Detect which cell encompasses the target text, then output its (x, y) center coordinate. 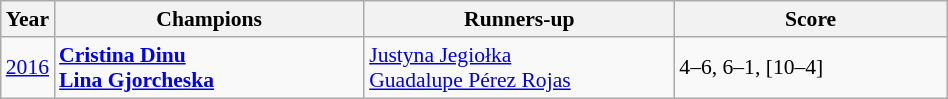
Cristina Dinu Lina Gjorcheska (209, 68)
Year (28, 19)
Champions (209, 19)
Score (810, 19)
Runners-up (519, 19)
2016 (28, 68)
4–6, 6–1, [10–4] (810, 68)
Justyna Jegiołka Guadalupe Pérez Rojas (519, 68)
